Find where the given text appears and provide that cell's center as (x, y) coordinate. 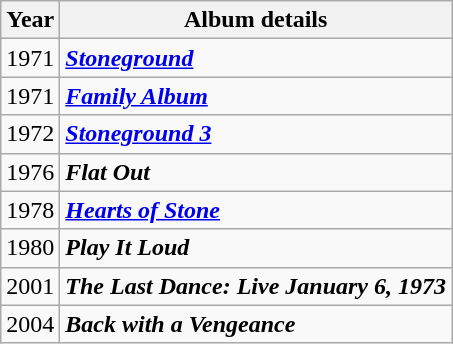
Back with a Vengeance (256, 324)
Album details (256, 20)
Hearts of Stone (256, 210)
Flat Out (256, 172)
Stoneground (256, 58)
1972 (30, 134)
Stoneground 3 (256, 134)
2004 (30, 324)
Family Album (256, 96)
The Last Dance: Live January 6, 1973 (256, 286)
2001 (30, 286)
1980 (30, 248)
Year (30, 20)
Play It Loud (256, 248)
1978 (30, 210)
1976 (30, 172)
